Find where the given text appears and provide that cell's center as (x, y) coordinate. 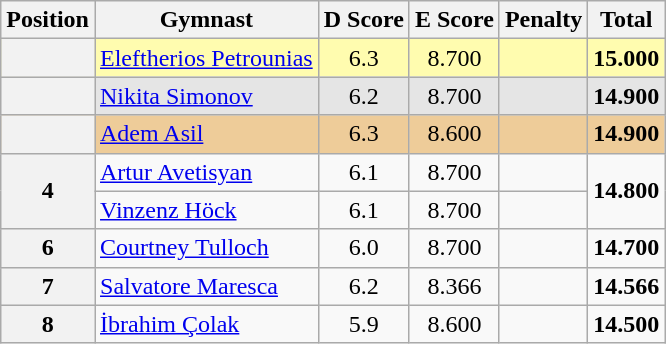
6.0 (364, 248)
Position (48, 20)
Vinzenz Höck (206, 210)
İbrahim Çolak (206, 324)
8 (48, 324)
14.800 (626, 191)
8.366 (454, 286)
6 (48, 248)
7 (48, 286)
5.9 (364, 324)
14.566 (626, 286)
14.700 (626, 248)
Total (626, 20)
Salvatore Maresca (206, 286)
D Score (364, 20)
Penalty (543, 20)
4 (48, 191)
15.000 (626, 58)
14.500 (626, 324)
Nikita Simonov (206, 96)
Courtney Tulloch (206, 248)
Eleftherios Petrounias (206, 58)
Adem Asil (206, 134)
Gymnast (206, 20)
E Score (454, 20)
Artur Avetisyan (206, 172)
